Identify which cell holds the provided text, then report its (X, Y) central coordinate. 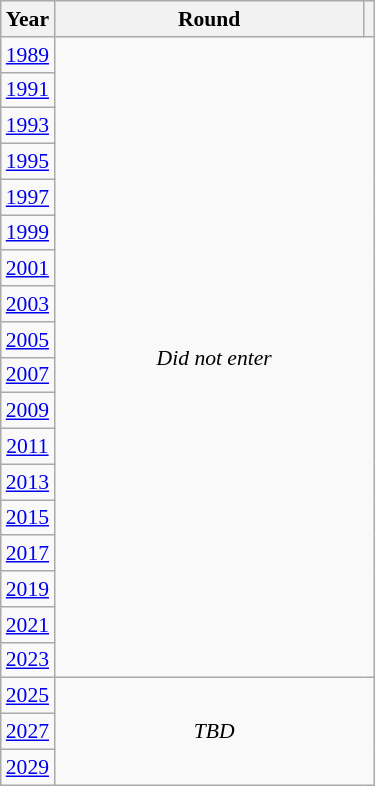
1999 (28, 233)
TBD (214, 732)
1997 (28, 197)
2021 (28, 625)
2023 (28, 660)
Did not enter (214, 358)
2003 (28, 304)
2009 (28, 411)
2005 (28, 340)
2011 (28, 447)
1995 (28, 162)
1989 (28, 55)
Round (209, 19)
Year (28, 19)
2025 (28, 696)
2027 (28, 732)
2001 (28, 269)
2015 (28, 518)
2029 (28, 767)
2013 (28, 482)
2017 (28, 554)
1993 (28, 126)
2007 (28, 375)
1991 (28, 90)
2019 (28, 589)
